Return the (X, Y) coordinate for the center point of the cell that contains the specified text.  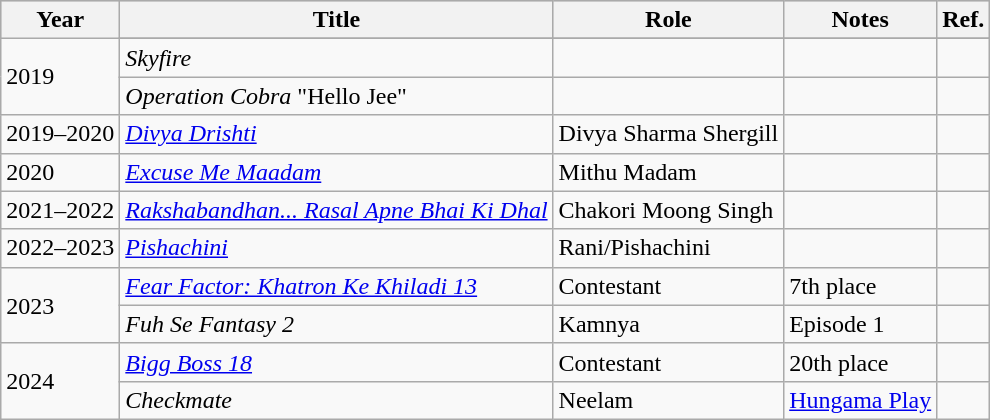
2021–2022 (60, 210)
Divya Sharma Shergill (668, 134)
2022–2023 (60, 248)
2023 (60, 305)
Role (668, 20)
Fear Factor: Khatron Ke Khiladi 13 (336, 286)
Episode 1 (860, 324)
Pishachini (336, 248)
Kamnya (668, 324)
Operation Cobra "Hello Jee" (336, 96)
Year (60, 20)
Neelam (668, 400)
2024 (60, 381)
Divya Drishti (336, 134)
Title (336, 20)
Rakshabandhan... Rasal Apne Bhai Ki Dhal (336, 210)
Bigg Boss 18 (336, 362)
Notes (860, 20)
Chakori Moong Singh (668, 210)
2020 (60, 172)
Fuh Se Fantasy 2 (336, 324)
20th place (860, 362)
Rani/Pishachini (668, 248)
Hungama Play (860, 400)
7th place (860, 286)
Excuse Me Maadam (336, 172)
Mithu Madam (668, 172)
Skyfire (336, 58)
Ref. (964, 20)
Checkmate (336, 400)
2019 (60, 77)
2019–2020 (60, 134)
